Extract the [x, y] coordinate from the center of the cell holding the provided text.  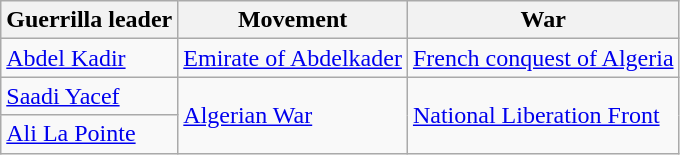
Algerian War [293, 115]
Ali La Pointe [90, 134]
Emirate of Abdelkader [293, 58]
French conquest of Algeria [543, 58]
Guerrilla leader [90, 20]
Movement [293, 20]
War [543, 20]
Saadi Yacef [90, 96]
National Liberation Front [543, 115]
Abdel Kadir [90, 58]
